Return the (X, Y) coordinate for the center point of the cell that contains the specified text.  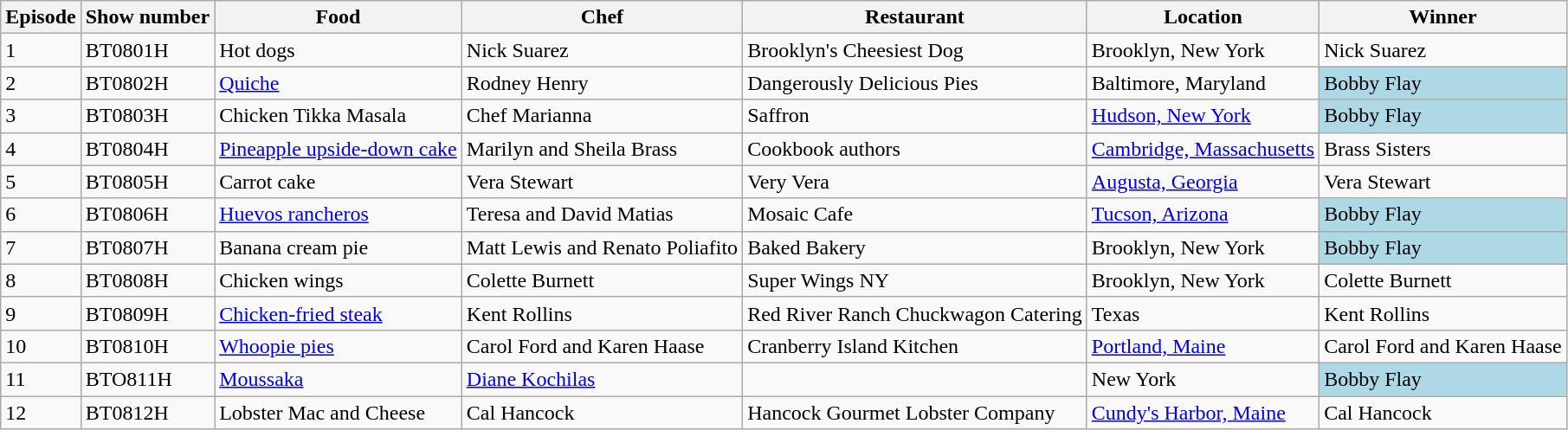
Saffron (915, 116)
Hancock Gourmet Lobster Company (915, 413)
Augusta, Georgia (1203, 182)
Mosaic Cafe (915, 215)
1 (41, 50)
Matt Lewis and Renato Poliafito (602, 247)
10 (41, 346)
Baltimore, Maryland (1203, 83)
Episode (41, 17)
Carrot cake (339, 182)
BT0808H (147, 280)
BT0809H (147, 313)
5 (41, 182)
New York (1203, 379)
Baked Bakery (915, 247)
BT0802H (147, 83)
Location (1203, 17)
Teresa and David Matias (602, 215)
Hot dogs (339, 50)
Show number (147, 17)
Winner (1443, 17)
7 (41, 247)
2 (41, 83)
Dangerously Delicious Pies (915, 83)
Cundy's Harbor, Maine (1203, 413)
Chef Marianna (602, 116)
Red River Ranch Chuckwagon Catering (915, 313)
BT0801H (147, 50)
Whoopie pies (339, 346)
12 (41, 413)
Chicken wings (339, 280)
8 (41, 280)
Hudson, New York (1203, 116)
Texas (1203, 313)
Moussaka (339, 379)
BT0803H (147, 116)
BT0812H (147, 413)
Food (339, 17)
Pineapple upside-down cake (339, 149)
6 (41, 215)
BT0804H (147, 149)
9 (41, 313)
Cranberry Island Kitchen (915, 346)
Rodney Henry (602, 83)
Brass Sisters (1443, 149)
Marilyn and Sheila Brass (602, 149)
Cambridge, Massachusetts (1203, 149)
Banana cream pie (339, 247)
Brooklyn's Cheesiest Dog (915, 50)
3 (41, 116)
Diane Kochilas (602, 379)
BT0810H (147, 346)
Tucson, Arizona (1203, 215)
Portland, Maine (1203, 346)
Chef (602, 17)
BT0805H (147, 182)
4 (41, 149)
Huevos rancheros (339, 215)
Cookbook authors (915, 149)
Restaurant (915, 17)
Chicken Tikka Masala (339, 116)
BT0806H (147, 215)
BTO811H (147, 379)
BT0807H (147, 247)
Super Wings NY (915, 280)
Quiche (339, 83)
11 (41, 379)
Lobster Mac and Cheese (339, 413)
Chicken-fried steak (339, 313)
Very Vera (915, 182)
